Search for the cell housing the specified text and yield its [x, y] center coordinate. 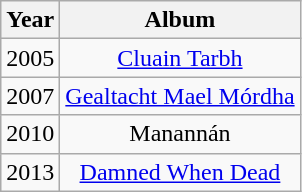
2013 [30, 172]
Year [30, 20]
Album [180, 20]
2010 [30, 134]
Manannán [180, 134]
Damned When Dead [180, 172]
2007 [30, 96]
2005 [30, 58]
Cluain Tarbh [180, 58]
Gealtacht Mael Mórdha [180, 96]
